Return the [x, y] coordinate for the center point of the cell that contains the specified text.  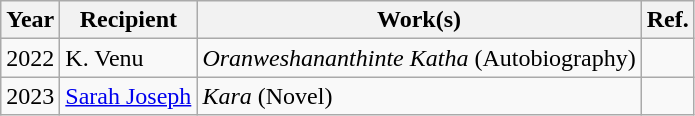
Year [30, 20]
Oranweshananthinte Katha (Autobiography) [419, 58]
Work(s) [419, 20]
Sarah Joseph [128, 96]
2022 [30, 58]
Recipient [128, 20]
Ref. [668, 20]
2023 [30, 96]
K. Venu [128, 58]
Kara (Novel) [419, 96]
